Find where the given text appears and provide that cell's center as [x, y] coordinate. 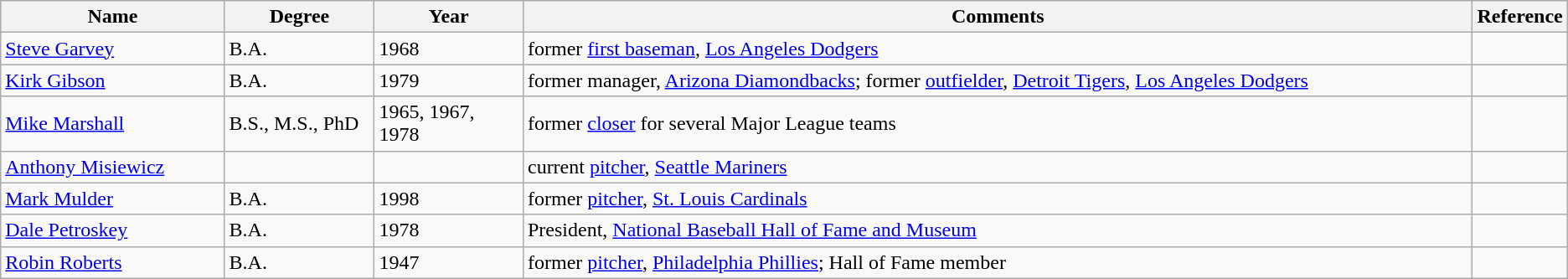
1978 [449, 230]
B.S., M.S., PhD [300, 124]
Degree [300, 17]
Mike Marshall [112, 124]
Robin Roberts [112, 262]
former pitcher, Philadelphia Phillies; Hall of Fame member [998, 262]
Comments [998, 17]
1979 [449, 80]
Reference [1519, 17]
former closer for several Major League teams [998, 124]
former manager, Arizona Diamondbacks; former outfielder, Detroit Tigers, Los Angeles Dodgers [998, 80]
current pitcher, Seattle Mariners [998, 167]
Name [112, 17]
1947 [449, 262]
1968 [449, 49]
1998 [449, 199]
Steve Garvey [112, 49]
Year [449, 17]
Anthony Misiewicz [112, 167]
former first baseman, Los Angeles Dodgers [998, 49]
Mark Mulder [112, 199]
President, National Baseball Hall of Fame and Museum [998, 230]
Kirk Gibson [112, 80]
1965, 1967, 1978 [449, 124]
former pitcher, St. Louis Cardinals [998, 199]
Dale Petroskey [112, 230]
